Provide the (X, Y) coordinate of the cell's center where the given text is located.  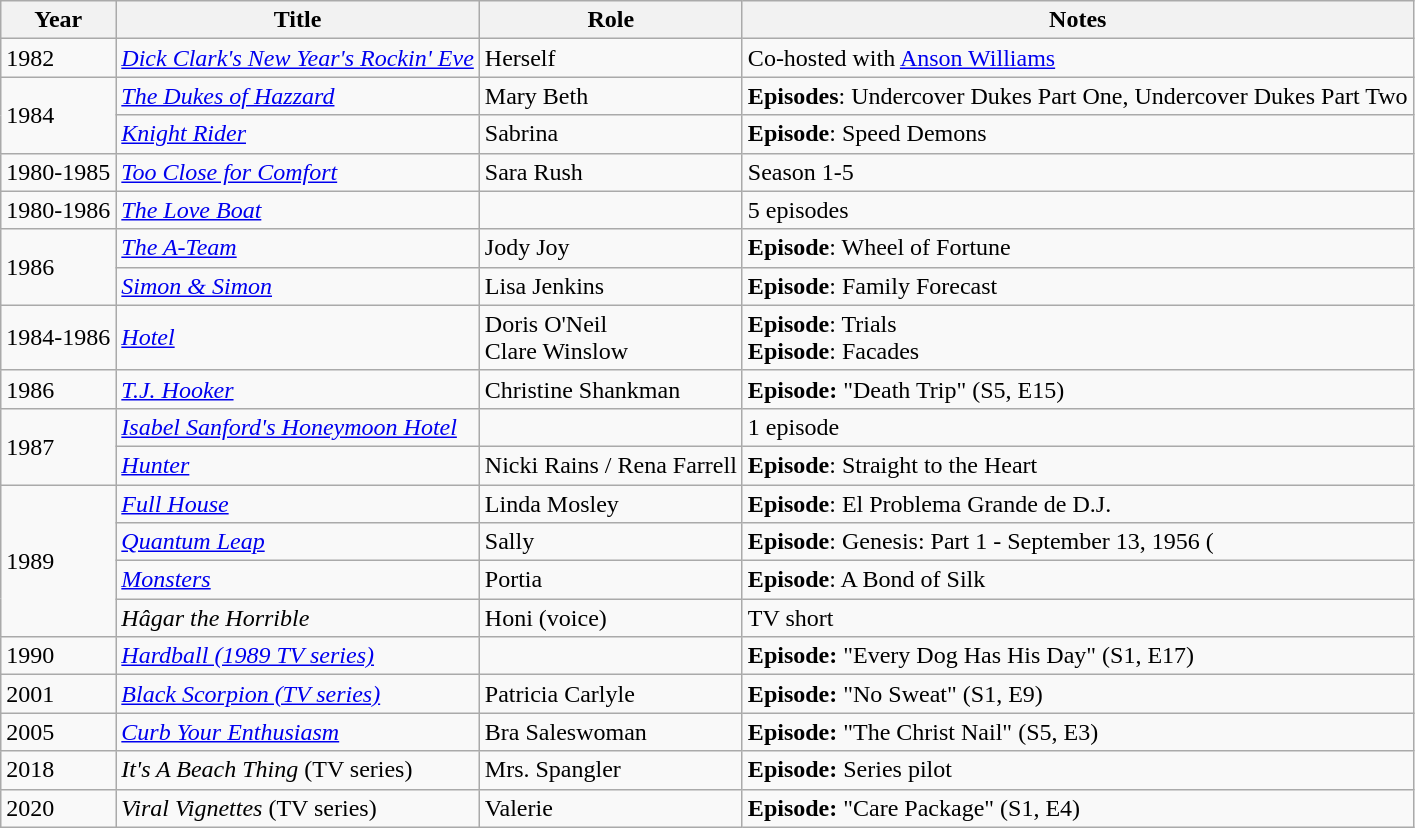
Episode: Wheel of Fortune (1078, 248)
Hâgar the Horrible (298, 618)
Curb Your Enthusiasm (298, 732)
Mrs. Spangler (610, 770)
2005 (58, 732)
2018 (58, 770)
TV short (1078, 618)
Episode: Straight to the Heart (1078, 465)
Title (298, 20)
Episode: "The Christ Nail" (S5, E3) (1078, 732)
Episode: "Every Dog Has His Day" (S1, E17) (1078, 656)
1987 (58, 446)
Valerie (610, 808)
Bra Saleswoman (610, 732)
Quantum Leap (298, 542)
Viral Vignettes (TV series) (298, 808)
Co-hosted with Anson Williams (1078, 58)
1990 (58, 656)
1984 (58, 115)
Honi (voice) (610, 618)
Jody Joy (610, 248)
Year (58, 20)
1 episode (1078, 427)
Hardball (1989 TV series) (298, 656)
Episode: "Care Package" (S1, E4) (1078, 808)
Episodes: Undercover Dukes Part One, Undercover Dukes Part Two (1078, 96)
Portia (610, 580)
Episode: "No Sweat" (S1, E9) (1078, 694)
Dick Clark's New Year's Rockin' Eve (298, 58)
1982 (58, 58)
The A-Team (298, 248)
5 episodes (1078, 210)
Episode: A Bond of Silk (1078, 580)
Doris O'NeilClare Winslow (610, 338)
Sabrina (610, 134)
Hotel (298, 338)
1980-1985 (58, 172)
Black Scorpion (TV series) (298, 694)
Episode: Family Forecast (1078, 286)
The Love Boat (298, 210)
Too Close for Comfort (298, 172)
T.J. Hooker (298, 389)
Episode: El Problema Grande de D.J. (1078, 503)
Sally (610, 542)
It's A Beach Thing (TV series) (298, 770)
Nicki Rains / Rena Farrell (610, 465)
Notes (1078, 20)
2001 (58, 694)
Christine Shankman (610, 389)
The Dukes of Hazzard (298, 96)
Isabel Sanford's Honeymoon Hotel (298, 427)
Monsters (298, 580)
Episode: Speed Demons (1078, 134)
Lisa Jenkins (610, 286)
Sara Rush (610, 172)
Herself (610, 58)
Linda Mosley (610, 503)
Patricia Carlyle (610, 694)
Full House (298, 503)
Episode: Genesis: Part 1 - September 13, 1956 ( (1078, 542)
2020 (58, 808)
1989 (58, 560)
1984-1986 (58, 338)
Simon & Simon (298, 286)
Season 1-5 (1078, 172)
Hunter (298, 465)
Episode: Series pilot (1078, 770)
Knight Rider (298, 134)
Mary Beth (610, 96)
Episode: TrialsEpisode: Facades (1078, 338)
Episode: "Death Trip" (S5, E15) (1078, 389)
1980-1986 (58, 210)
Role (610, 20)
